Extract the (X, Y) coordinate from the center of the cell holding the provided text.  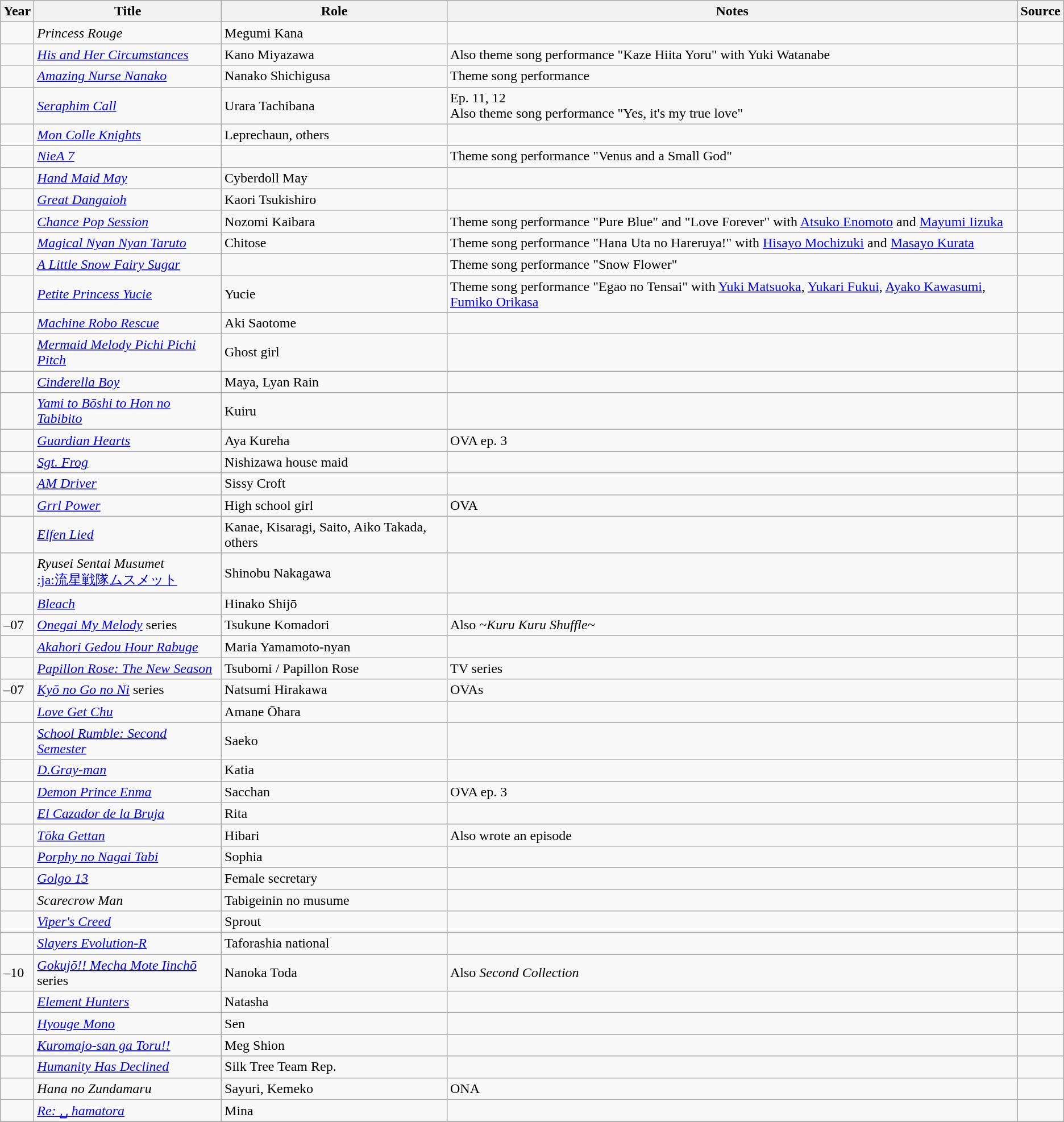
Element Hunters (128, 1002)
Scarecrow Man (128, 900)
Katia (334, 770)
Nanako Shichigusa (334, 76)
Nanoka Toda (334, 973)
Year (17, 11)
TV series (732, 668)
Ep. 11, 12Also theme song performance "Yes, it's my true love" (732, 106)
Shinobu Nakagawa (334, 573)
NieA 7 (128, 156)
High school girl (334, 505)
Hinako Shijō (334, 604)
Tsukune Komadori (334, 625)
Sen (334, 1024)
Also theme song performance "Kaze Hiita Yoru" with Yuki Watanabe (732, 55)
Mon Colle Knights (128, 135)
Megumi Kana (334, 33)
Sgt. Frog (128, 462)
Silk Tree Team Rep. (334, 1067)
Humanity Has Declined (128, 1067)
Viper's Creed (128, 922)
Slayers Evolution-R (128, 944)
Kaori Tsukishiro (334, 200)
Saeko (334, 741)
Chance Pop Session (128, 221)
Kuromajo-san ga Toru!! (128, 1045)
Tōka Gettan (128, 835)
Seraphim Call (128, 106)
Maria Yamamoto-nyan (334, 647)
Onegai My Melody series (128, 625)
Kuiru (334, 412)
El Cazador de la Bruja (128, 813)
Theme song performance "Pure Blue" and "Love Forever" with Atsuko Enomoto and Mayumi Iizuka (732, 221)
Hana no Zundamaru (128, 1088)
Nishizawa house maid (334, 462)
Mina (334, 1111)
Ryusei Sentai Musumet:ja:流星戦隊ムスメット (128, 573)
Taforashia national (334, 944)
Sprout (334, 922)
His and Her Circumstances (128, 55)
Also wrote an episode (732, 835)
Great Dangaioh (128, 200)
Demon Prince Enma (128, 792)
Tsubomi / Papillon Rose (334, 668)
Porphy no Nagai Tabi (128, 857)
Theme song performance "Egao no Tensai" with Yuki Matsuoka, Yukari Fukui, Ayako Kawasumi, Fumiko Orikasa (732, 293)
Theme song performance (732, 76)
Machine Robo Rescue (128, 323)
Theme song performance "Snow Flower" (732, 264)
Bleach (128, 604)
Elfen Lied (128, 534)
Nozomi Kaibara (334, 221)
Magical Nyan Nyan Taruto (128, 243)
Notes (732, 11)
Amane Ōhara (334, 712)
Akahori Gedou Hour Rabuge (128, 647)
Title (128, 11)
Cinderella Boy (128, 382)
Role (334, 11)
Natsumi Hirakawa (334, 690)
Yami to Bōshi to Hon no Tabibito (128, 412)
Golgo 13 (128, 878)
Hyouge Mono (128, 1024)
Petite Princess Yucie (128, 293)
Rita (334, 813)
Tabigeinin no musume (334, 900)
Source (1040, 11)
School Rumble: Second Semester (128, 741)
A Little Snow Fairy Sugar (128, 264)
Love Get Chu (128, 712)
Urara Tachibana (334, 106)
Female secretary (334, 878)
Cyberdoll May (334, 178)
Hibari (334, 835)
AM Driver (128, 484)
OVA (732, 505)
Theme song performance "Venus and a Small God" (732, 156)
ONA (732, 1088)
Grrl Power (128, 505)
–10 (17, 973)
D.Gray-man (128, 770)
Re: ␣ hamatora (128, 1111)
OVAs (732, 690)
Sacchan (334, 792)
Amazing Nurse Nanako (128, 76)
Papillon Rose: The New Season (128, 668)
Aya Kureha (334, 441)
Princess Rouge (128, 33)
Kanae, Kisaragi, Saito, Aiko Takada, others (334, 534)
Guardian Hearts (128, 441)
Leprechaun, others (334, 135)
Sissy Croft (334, 484)
Yucie (334, 293)
Hand Maid May (128, 178)
Maya, Lyan Rain (334, 382)
Gokujō!! Mecha Mote Iinchō series (128, 973)
Ghost girl (334, 352)
Sayuri, Kemeko (334, 1088)
Kyō no Go no Ni series (128, 690)
Meg Shion (334, 1045)
Chitose (334, 243)
Also ~Kuru Kuru Shuffle~ (732, 625)
Mermaid Melody Pichi Pichi Pitch (128, 352)
Also Second Collection (732, 973)
Aki Saotome (334, 323)
Sophia (334, 857)
Natasha (334, 1002)
Kano Miyazawa (334, 55)
Theme song performance "Hana Uta no Hareruya!" with Hisayo Mochizuki and Masayo Kurata (732, 243)
